Identify which cell holds the provided text, then report its (x, y) central coordinate. 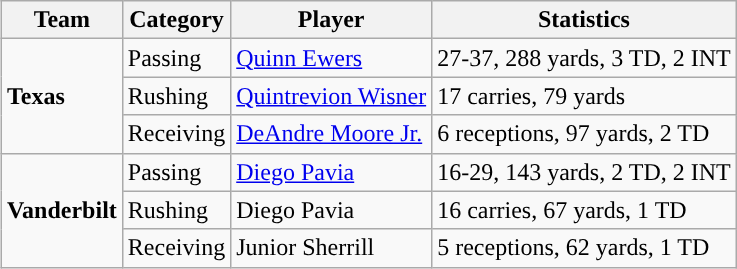
Vanderbilt (62, 210)
Team (62, 20)
Statistics (584, 20)
Category (176, 20)
Quintrevion Wisner (332, 96)
16-29, 143 yards, 2 TD, 2 INT (584, 172)
Quinn Ewers (332, 58)
DeAndre Moore Jr. (332, 134)
27-37, 288 yards, 3 TD, 2 INT (584, 58)
5 receptions, 62 yards, 1 TD (584, 248)
17 carries, 79 yards (584, 96)
Junior Sherrill (332, 248)
Texas (62, 96)
6 receptions, 97 yards, 2 TD (584, 134)
Player (332, 20)
16 carries, 67 yards, 1 TD (584, 210)
